Detect which cell encompasses the target text, then output its [x, y] center coordinate. 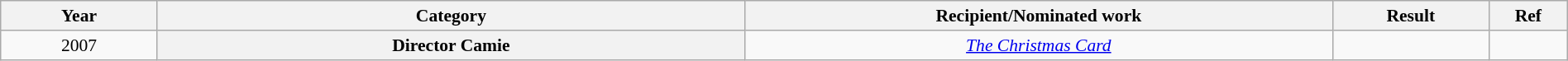
The Christmas Card [1039, 45]
Ref [1528, 16]
Year [79, 16]
2007 [79, 45]
Result [1411, 16]
Recipient/Nominated work [1039, 16]
Director Camie [451, 45]
Category [451, 16]
